Return (x, y) of the center of cell containing provided text 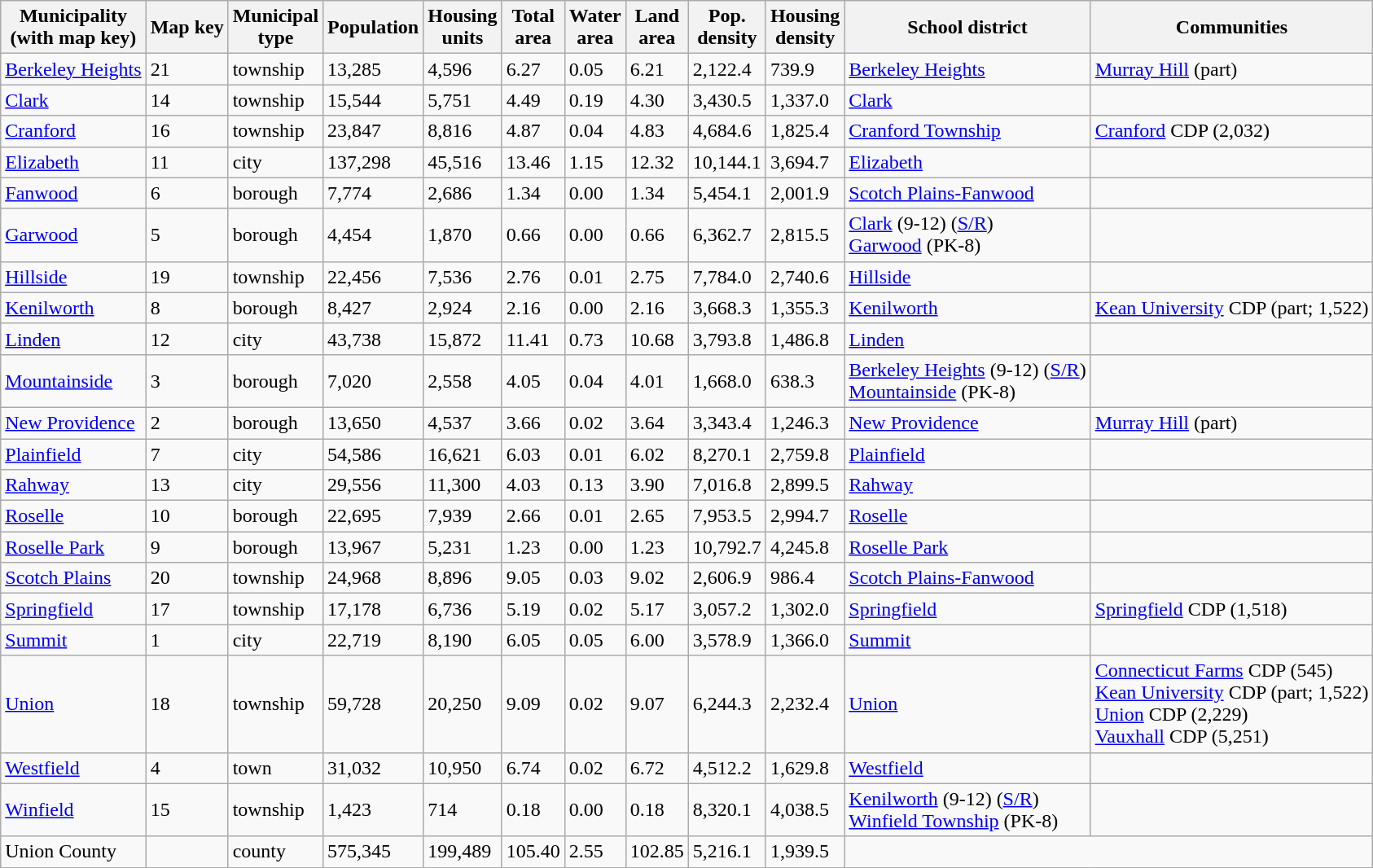
43,738 (373, 339)
15,872 (463, 339)
7,016.8 (726, 485)
10 (187, 516)
3.90 (656, 485)
2,686 (463, 193)
1,939.5 (805, 852)
17,178 (373, 609)
20,250 (463, 704)
Clark (9-12) (S/R)Garwood (PK-8) (967, 235)
0.03 (594, 578)
13,650 (373, 423)
4,537 (463, 423)
1,825.4 (805, 131)
9.05 (533, 578)
4,512.2 (726, 768)
1.15 (594, 162)
Mountainside (73, 381)
Housingdensity (805, 28)
3.66 (533, 423)
5,231 (463, 547)
Communities (1231, 28)
6,244.3 (726, 704)
Municipaltype (275, 28)
6.03 (533, 454)
16,621 (463, 454)
11.41 (533, 339)
199,489 (463, 852)
4,596 (463, 69)
5,454.1 (726, 193)
1 (187, 640)
15,544 (373, 100)
6.27 (533, 69)
Municipality(with map key) (73, 28)
0.73 (594, 339)
8,427 (373, 308)
1,302.0 (805, 609)
Housingunits (463, 28)
3 (187, 381)
3,793.8 (726, 339)
Garwood (73, 235)
Pop.density (726, 28)
1,668.0 (726, 381)
11,300 (463, 485)
7,020 (373, 381)
8,320.1 (726, 809)
8,896 (463, 578)
11 (187, 162)
31,032 (373, 768)
575,345 (373, 852)
8 (187, 308)
6.21 (656, 69)
7,784.0 (726, 277)
6,362.7 (726, 235)
12.32 (656, 162)
9.09 (533, 704)
2.66 (533, 516)
10.68 (656, 339)
1,870 (463, 235)
2,994.7 (805, 516)
4.87 (533, 131)
10,792.7 (726, 547)
19 (187, 277)
13.46 (533, 162)
1,629.8 (805, 768)
9.07 (656, 704)
3,343.4 (726, 423)
5.19 (533, 609)
Berkeley Heights (9-12) (S/R)Mountainside (PK-8) (967, 381)
town (275, 768)
13 (187, 485)
14 (187, 100)
2.65 (656, 516)
2 (187, 423)
Winfield (73, 809)
4,038.5 (805, 809)
13,967 (373, 547)
7,939 (463, 516)
4,684.6 (726, 131)
4.49 (533, 100)
3,430.5 (726, 100)
School district (967, 28)
2,924 (463, 308)
29,556 (373, 485)
7,953.5 (726, 516)
Cranford (73, 131)
59,728 (373, 704)
5.17 (656, 609)
4.30 (656, 100)
3,694.7 (805, 162)
Cranford CDP (2,032) (1231, 131)
3.64 (656, 423)
6.05 (533, 640)
22,695 (373, 516)
10,950 (463, 768)
1,246.3 (805, 423)
5 (187, 235)
2,740.6 (805, 277)
Springfield CDP (1,518) (1231, 609)
102.85 (656, 852)
5,216.1 (726, 852)
8,190 (463, 640)
1,366.0 (805, 640)
8,816 (463, 131)
2.55 (594, 852)
9.02 (656, 578)
7,536 (463, 277)
9 (187, 547)
2,759.8 (805, 454)
2,815.5 (805, 235)
5,751 (463, 100)
23,847 (373, 131)
12 (187, 339)
1,486.8 (805, 339)
7 (187, 454)
6.00 (656, 640)
6,736 (463, 609)
986.4 (805, 578)
Union County (73, 852)
1,337.0 (805, 100)
13,285 (373, 69)
137,298 (373, 162)
2,899.5 (805, 485)
0.13 (594, 485)
3,578.9 (726, 640)
1,423 (373, 809)
4,454 (373, 235)
3,668.3 (726, 308)
6.72 (656, 768)
Kenilworth (9-12) (S/R)Winfield Township (PK-8) (967, 809)
Totalarea (533, 28)
45,516 (463, 162)
Population (373, 28)
0.19 (594, 100)
105.40 (533, 852)
2,122.4 (726, 69)
2,232.4 (805, 704)
739.9 (805, 69)
4.03 (533, 485)
16 (187, 131)
22,719 (373, 640)
7,774 (373, 193)
638.3 (805, 381)
Scotch Plains (73, 578)
21 (187, 69)
2,606.9 (726, 578)
714 (463, 809)
4,245.8 (805, 547)
4.05 (533, 381)
18 (187, 704)
4.83 (656, 131)
20 (187, 578)
54,586 (373, 454)
22,456 (373, 277)
2,001.9 (805, 193)
Connecticut Farms CDP (545)Kean University CDP (part; 1,522)Union CDP (2,229)Vauxhall CDP (5,251) (1231, 704)
3,057.2 (726, 609)
Landarea (656, 28)
Waterarea (594, 28)
Fanwood (73, 193)
Map key (187, 28)
2,558 (463, 381)
Cranford Township (967, 131)
10,144.1 (726, 162)
county (275, 852)
8,270.1 (726, 454)
6.02 (656, 454)
4.01 (656, 381)
Kean University CDP (part; 1,522) (1231, 308)
6 (187, 193)
1,355.3 (805, 308)
2.76 (533, 277)
17 (187, 609)
24,968 (373, 578)
4 (187, 768)
15 (187, 809)
2.75 (656, 277)
6.74 (533, 768)
